Locate the cell with the specified text and output its [X, Y] center coordinate. 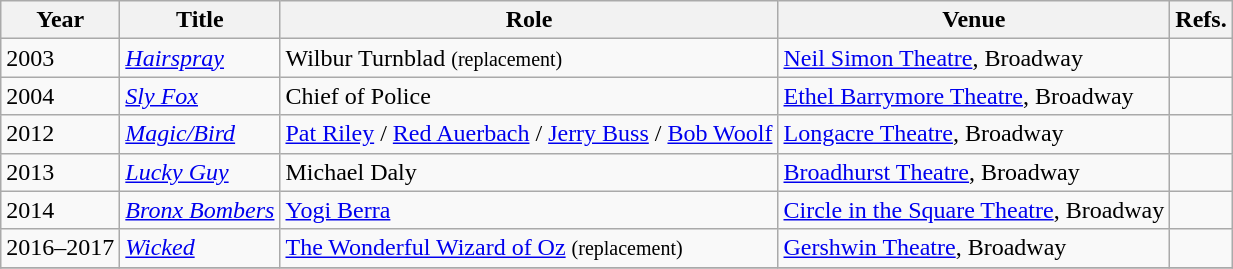
Lucky Guy [200, 172]
Title [200, 20]
Yogi Berra [529, 210]
2016–2017 [60, 248]
Michael Daly [529, 172]
Venue [974, 20]
Refs. [1201, 20]
Sly Fox [200, 96]
Neil Simon Theatre, Broadway [974, 58]
2004 [60, 96]
Broadhurst Theatre, Broadway [974, 172]
Bronx Bombers [200, 210]
2003 [60, 58]
Hairspray [200, 58]
2012 [60, 134]
Chief of Police [529, 96]
Ethel Barrymore Theatre, Broadway [974, 96]
2013 [60, 172]
Wilbur Turnblad (replacement) [529, 58]
Longacre Theatre, Broadway [974, 134]
Magic/Bird [200, 134]
Pat Riley / Red Auerbach / Jerry Buss / Bob Woolf [529, 134]
Circle in the Square Theatre, Broadway [974, 210]
2014 [60, 210]
Wicked [200, 248]
Gershwin Theatre, Broadway [974, 248]
The Wonderful Wizard of Oz (replacement) [529, 248]
Role [529, 20]
Year [60, 20]
